From the cell containing the given text, extract its center point as [X, Y] coordinate. 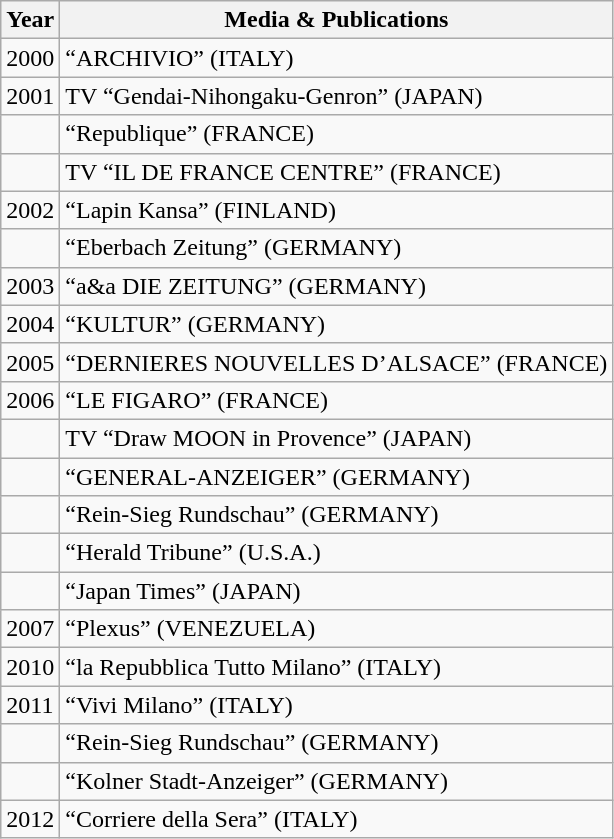
“Japan Times” (JAPAN) [336, 591]
Year [30, 20]
2011 [30, 705]
TV “IL DE FRANCE CENTRE” (FRANCE) [336, 172]
2005 [30, 362]
“Kolner Stadt-Anzeiger” (GERMANY) [336, 781]
“Plexus” (VENEZUELA) [336, 629]
2007 [30, 629]
TV “Draw MOON in Provence” (JAPAN) [336, 438]
“la Repubblica Tutto Milano” (ITALY) [336, 667]
2012 [30, 819]
“Vivi Milano” (ITALY) [336, 705]
2002 [30, 210]
“a&a DIE ZEITUNG” (GERMANY) [336, 286]
TV “Gendai-Nihongaku-Genron” (JAPAN) [336, 96]
2003 [30, 286]
2010 [30, 667]
“ARCHIVIO” (ITALY) [336, 58]
“LE FIGARO” (FRANCE) [336, 400]
“KULTUR” (GERMANY) [336, 324]
“DERNIERES NOUVELLES D’ALSACE” (FRANCE) [336, 362]
“Lapin Kansa” (FINLAND) [336, 210]
“Eberbach Zeitung” (GERMANY) [336, 248]
“Herald Tribune” (U.S.A.) [336, 553]
2001 [30, 96]
2000 [30, 58]
Media & Publications [336, 20]
2004 [30, 324]
“GENERAL-ANZEIGER” (GERMANY) [336, 477]
2006 [30, 400]
“Corriere della Sera” (ITALY) [336, 819]
“Republique” (FRANCE) [336, 134]
